Extract the (x, y) coordinate from the center of the cell holding the provided text.  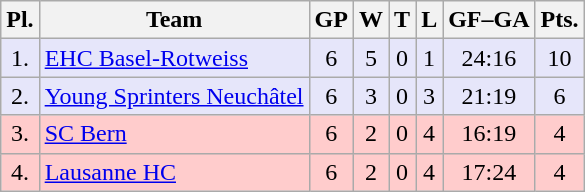
5 (370, 58)
2. (20, 96)
W (370, 20)
1 (430, 58)
3. (20, 134)
10 (560, 58)
24:16 (489, 58)
GF–GA (489, 20)
Lausanne HC (174, 172)
Young Sprinters Neuchâtel (174, 96)
21:19 (489, 96)
EHC Basel-Rotweiss (174, 58)
16:19 (489, 134)
Pl. (20, 20)
4. (20, 172)
17:24 (489, 172)
1. (20, 58)
L (430, 20)
GP (331, 20)
Team (174, 20)
T (402, 20)
SC Bern (174, 134)
Pts. (560, 20)
